Detect which cell encompasses the target text, then output its (x, y) center coordinate. 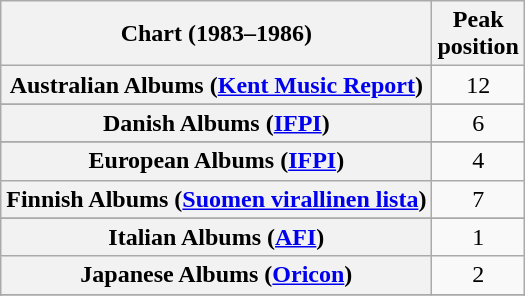
Peakposition (478, 34)
Italian Albums (AFI) (216, 237)
2 (478, 275)
4 (478, 161)
Japanese Albums (Oricon) (216, 275)
Australian Albums (Kent Music Report) (216, 85)
Chart (1983–1986) (216, 34)
12 (478, 85)
Danish Albums (IFPI) (216, 123)
Finnish Albums (Suomen virallinen lista) (216, 199)
European Albums (IFPI) (216, 161)
6 (478, 123)
1 (478, 237)
7 (478, 199)
